Capture the cell that displays the provided text and extract its [X, Y] central coordinate. 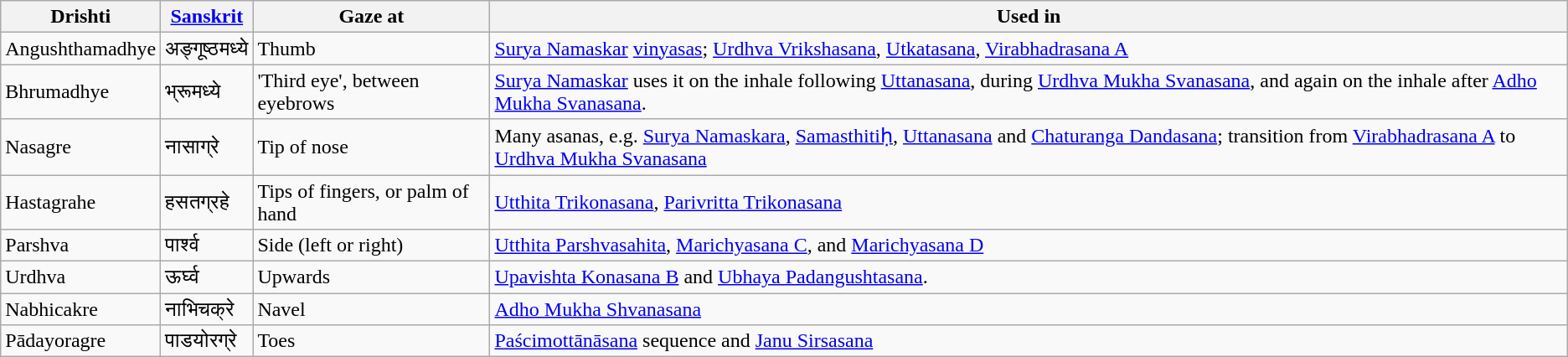
भ्रूमध्ये [207, 92]
Paścimottānāsana sequence and Janu Sirsasana [1029, 341]
अङ्गूष्ठमध्ये [207, 49]
Toes [372, 341]
Parshva [80, 246]
Gaze at [372, 17]
Pādayoragre [80, 341]
'Third eye', between eyebrows [372, 92]
Sanskrit [207, 17]
Adho Mukha Shvanasana [1029, 309]
पार्श्व [207, 246]
पाडयोरग्रे [207, 341]
Upwards [372, 277]
नाभिचक्रे [207, 309]
Surya Namaskar uses it on the inhale following Uttanasana, during Urdhva Mukha Svanasana, and again on the inhale after Adho Mukha Svanasana. [1029, 92]
Hastagrahe [80, 201]
Navel [372, 309]
Side (left or right) [372, 246]
Utthita Trikonasana, Parivritta Trikonasana [1029, 201]
Thumb [372, 49]
हसतग्रहे [207, 201]
नासाग्रे [207, 147]
Bhrumadhye [80, 92]
Nasagre [80, 147]
Tips of fingers, or palm of hand [372, 201]
Surya Namaskar vinyasas; Urdhva Vrikshasana, Utkatasana, Virabhadrasana A [1029, 49]
Angushthamadhye [80, 49]
Drishti [80, 17]
Utthita Parshvasahita, Marichyasana C, and Marichyasana D [1029, 246]
Urdhva [80, 277]
ऊर्घ्व [207, 277]
Tip of nose [372, 147]
Nabhicakre [80, 309]
Many asanas, e.g. Surya Namaskara, Samasthitiḥ, Uttanasana and Chaturanga Dandasana; transition from Virabhadrasana A to Urdhva Mukha Svanasana [1029, 147]
Used in [1029, 17]
Upavishta Konasana B and Ubhaya Padangushtasana. [1029, 277]
